Return the [X, Y] coordinate for the center point of the cell that contains the specified text.  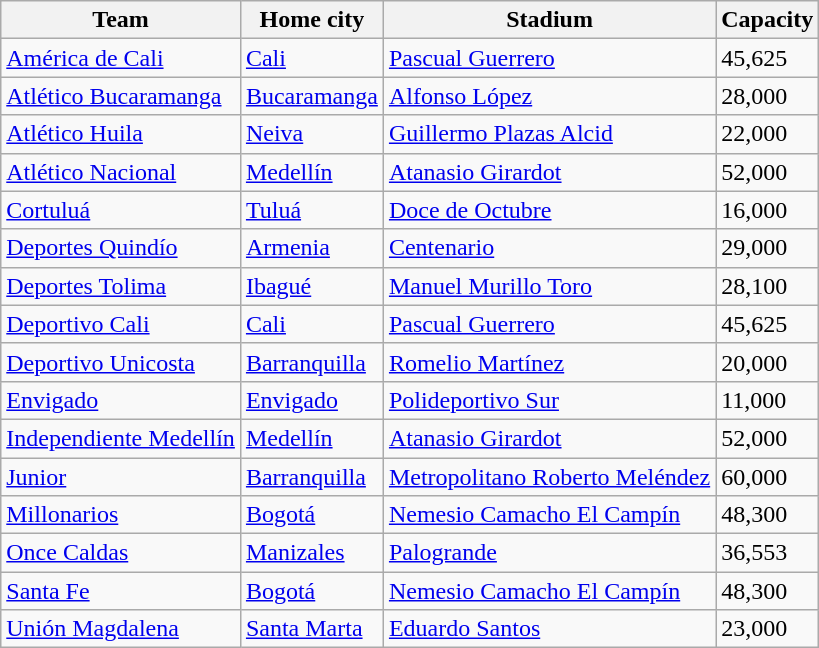
Eduardo Santos [549, 629]
América de Cali [121, 58]
Atlético Huila [121, 134]
11,000 [768, 400]
Deportes Quindío [121, 248]
Manuel Murillo Toro [549, 286]
Alfonso López [549, 96]
Deportivo Unicosta [121, 362]
29,000 [768, 248]
Deportivo Cali [121, 324]
Polideportivo Sur [549, 400]
Bucaramanga [312, 96]
Millonarios [121, 515]
Ibagué [312, 286]
Atlético Bucaramanga [121, 96]
Guillermo Plazas Alcid [549, 134]
Team [121, 20]
Tuluá [312, 210]
Once Caldas [121, 553]
Junior [121, 477]
Atlético Nacional [121, 172]
28,000 [768, 96]
Neiva [312, 134]
Santa Marta [312, 629]
Centenario [549, 248]
Cortuluá [121, 210]
Metropolitano Roberto Meléndez [549, 477]
23,000 [768, 629]
Romelio Martínez [549, 362]
Unión Magdalena [121, 629]
Palogrande [549, 553]
Armenia [312, 248]
28,100 [768, 286]
Doce de Octubre [549, 210]
22,000 [768, 134]
Independiente Medellín [121, 438]
Deportes Tolima [121, 286]
Capacity [768, 20]
16,000 [768, 210]
Home city [312, 20]
20,000 [768, 362]
36,553 [768, 553]
Santa Fe [121, 591]
60,000 [768, 477]
Manizales [312, 553]
Stadium [549, 20]
